Extract the (X, Y) coordinate from the center of the cell holding the provided text.  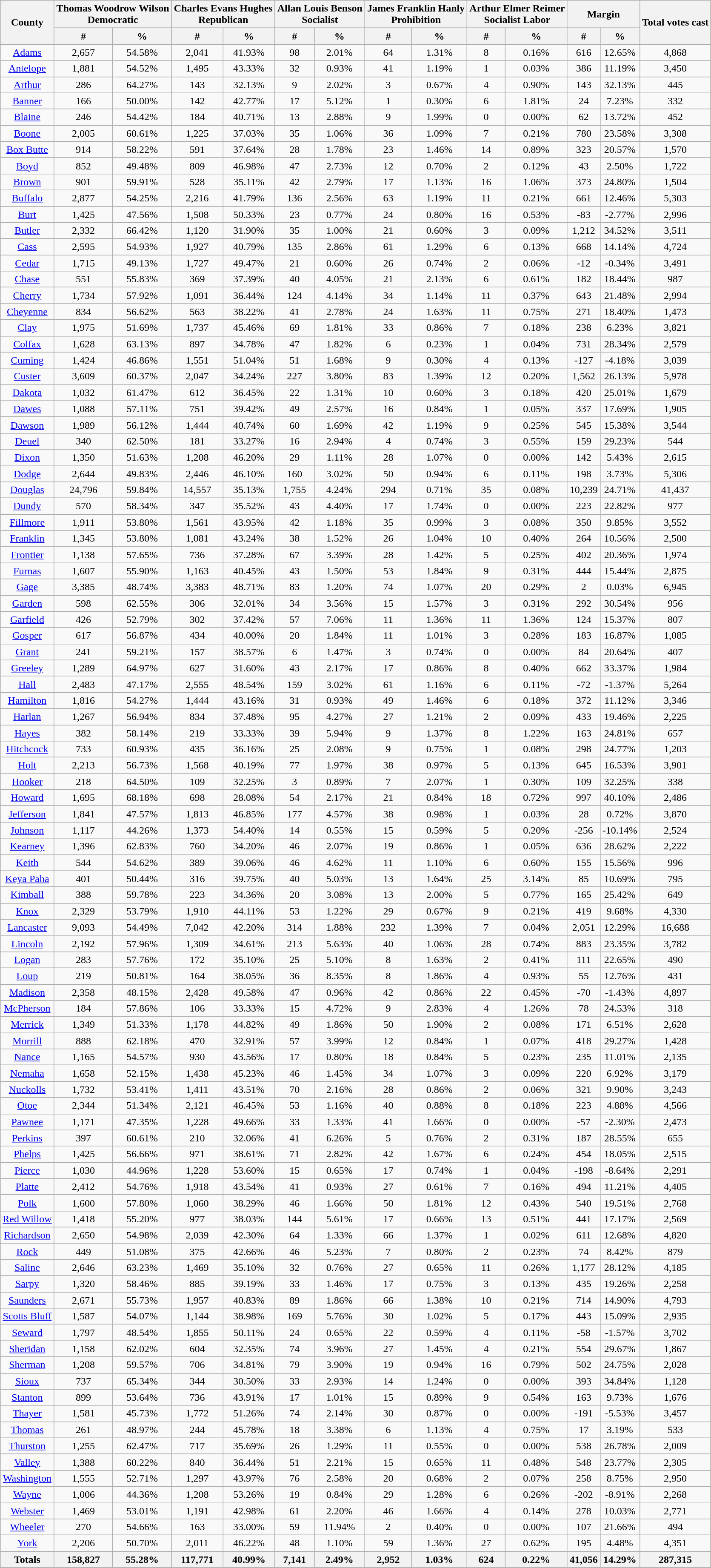
60.22% (142, 1462)
1,551 (197, 360)
Cedar (27, 263)
1,504 (675, 182)
Wayne (27, 1494)
Logan (27, 960)
35.69% (249, 1446)
0.96% (340, 992)
1,495 (197, 69)
1,737 (197, 328)
58.34% (142, 506)
1,867 (675, 1349)
46.86% (142, 360)
79 (294, 1365)
4,897 (675, 992)
4.27% (340, 717)
51.08% (142, 1251)
4.72% (340, 1009)
Burt (27, 214)
54.25% (142, 198)
706 (197, 1365)
Brown (27, 182)
1.82% (340, 344)
28.12% (620, 1268)
15.38% (620, 425)
32.06% (249, 1138)
43.16% (249, 700)
Franklin (27, 539)
34.61% (249, 943)
Sarpy (27, 1284)
James Franklin HanlyProhibition (416, 14)
5.76% (340, 1316)
2,192 (83, 943)
48 (294, 1543)
1,085 (675, 636)
42.20% (249, 927)
1,570 (675, 149)
218 (83, 782)
85 (584, 879)
187 (584, 1138)
1,473 (675, 312)
2,579 (675, 344)
545 (584, 425)
283 (83, 960)
1,841 (83, 814)
Totals (27, 1559)
57.86% (142, 1009)
24.53% (620, 1009)
11.01% (620, 1057)
1,320 (83, 1284)
1.14% (439, 295)
39.19% (249, 1284)
737 (83, 1381)
15.37% (620, 619)
Garden (27, 603)
1,715 (83, 263)
2,657 (83, 52)
3.14% (536, 879)
1,957 (197, 1300)
37.03% (249, 133)
Cass (27, 247)
51.04% (249, 360)
-1.57% (620, 1333)
1,345 (83, 539)
264 (584, 539)
5.03% (340, 879)
49.66% (249, 1122)
3,385 (83, 587)
Harlan (27, 717)
-191 (584, 1413)
0.22% (536, 1559)
2,486 (675, 798)
5.43% (620, 457)
1.69% (340, 425)
Box Butte (27, 149)
0.88% (439, 1106)
4.40% (340, 506)
1.90% (439, 1025)
157 (197, 652)
5,978 (675, 376)
57.76% (142, 960)
1.28% (439, 1494)
Wheeler (27, 1527)
55.28% (142, 1559)
66.42% (142, 231)
0.37% (536, 295)
62.18% (142, 1041)
4.48% (620, 1543)
15.56% (620, 863)
50.81% (142, 976)
3,544 (675, 425)
37.42% (249, 619)
441 (584, 1219)
3,308 (675, 133)
-198 (584, 1170)
11.94% (340, 1527)
340 (83, 441)
54.58% (142, 52)
56.94% (142, 717)
57.80% (142, 1203)
0.70% (439, 166)
661 (584, 198)
Nance (27, 1057)
39 (294, 733)
40.00% (249, 636)
1,561 (197, 522)
452 (675, 117)
Webster (27, 1511)
Sheridan (27, 1349)
-8.64% (620, 1170)
2,039 (197, 1235)
3.19% (620, 1430)
26.13% (620, 376)
64.27% (142, 85)
36.45% (249, 393)
3,039 (675, 360)
4.62% (340, 863)
4,868 (675, 52)
Thomas Woodrow WilsonDemocratic (113, 14)
Antelope (27, 69)
235 (584, 1057)
Buffalo (27, 198)
171 (584, 1025)
42.77% (249, 101)
0.14% (536, 1511)
528 (197, 182)
Nemaha (27, 1073)
1,600 (83, 1203)
2.58% (340, 1478)
58.14% (142, 733)
1,813 (197, 814)
Charles Evans HughesRepublican (223, 14)
54.76% (142, 1187)
2,213 (83, 765)
444 (584, 571)
2.49% (340, 1559)
24,796 (83, 490)
15.09% (620, 1316)
2.20% (340, 1511)
1,658 (83, 1073)
Sherman (27, 1365)
10.03% (620, 1511)
8.42% (620, 1251)
502 (584, 1365)
53.64% (142, 1397)
612 (197, 393)
1,267 (83, 717)
1,428 (675, 1041)
314 (294, 927)
Dundy (27, 506)
16,688 (675, 927)
914 (83, 149)
-0.34% (620, 263)
3,346 (675, 700)
Kearney (27, 846)
0.51% (536, 1219)
44.82% (249, 1025)
5.94% (340, 733)
0.29% (536, 587)
21.66% (620, 1527)
51.34% (142, 1106)
1,144 (197, 1316)
6.92% (620, 1073)
40.79% (249, 247)
23.77% (620, 1462)
1.97% (340, 765)
3.99% (340, 1041)
9.90% (620, 1089)
62.50% (142, 441)
1.78% (340, 149)
34.81% (249, 1365)
14,557 (197, 490)
996 (675, 863)
-256 (584, 830)
-70 (584, 992)
45.46% (249, 328)
55.90% (142, 571)
172 (197, 960)
4.14% (340, 295)
78 (584, 1009)
714 (584, 1300)
6.51% (620, 1025)
Chase (27, 279)
4.24% (340, 490)
1,975 (83, 328)
306 (197, 603)
0.41% (536, 960)
2.13% (439, 279)
48.15% (142, 992)
7,042 (197, 927)
987 (675, 279)
Boyd (27, 166)
117,771 (197, 1559)
9.73% (620, 1397)
38.22% (249, 312)
3,243 (675, 1089)
2.57% (340, 409)
38.61% (249, 1154)
1,555 (83, 1478)
1.68% (340, 360)
37.28% (249, 555)
1,695 (83, 798)
11.12% (620, 700)
51.26% (249, 1413)
294 (388, 490)
54.52% (142, 69)
1,727 (197, 263)
38.03% (249, 1219)
52.71% (142, 1478)
63 (388, 198)
Dawson (27, 425)
44.26% (142, 830)
29.27% (620, 1041)
1,568 (197, 765)
Richardson (27, 1235)
0.17% (536, 1316)
0.79% (536, 1365)
Keya Paha (27, 879)
347 (197, 506)
616 (584, 52)
38.05% (249, 976)
28.55% (620, 1138)
12.46% (620, 198)
Blaine (27, 117)
2,771 (675, 1511)
2,428 (197, 992)
24.80% (620, 182)
443 (584, 1316)
-58 (584, 1333)
Gosper (27, 636)
2,121 (197, 1106)
0.99% (439, 522)
318 (675, 1009)
46.20% (249, 457)
1.64% (439, 879)
46.85% (249, 814)
2,446 (197, 474)
1,350 (83, 457)
5.10% (340, 960)
38.57% (249, 652)
2.79% (340, 182)
591 (197, 149)
2,051 (584, 927)
2,994 (675, 295)
67 (294, 555)
0.28% (536, 636)
2,500 (675, 539)
401 (83, 879)
Banner (27, 101)
37.48% (249, 717)
12.65% (620, 52)
41,437 (675, 490)
54.98% (142, 1235)
2.21% (340, 1462)
0.54% (536, 1397)
2.08% (340, 749)
956 (675, 603)
418 (584, 1041)
1,091 (197, 295)
2,996 (675, 214)
2,473 (675, 1122)
2,258 (675, 1284)
70 (294, 1089)
111 (584, 960)
627 (197, 668)
45.23% (249, 1073)
Thurston (27, 1446)
48.74% (142, 587)
1.03% (439, 1559)
10.56% (620, 539)
227 (294, 376)
3,179 (675, 1073)
760 (197, 846)
60.93% (142, 749)
1,418 (83, 1219)
0.45% (536, 992)
3.39% (340, 555)
Sioux (27, 1381)
Dixon (27, 457)
617 (83, 636)
570 (83, 506)
1.09% (439, 133)
2.88% (340, 117)
-8.91% (620, 1494)
22.65% (620, 960)
63.13% (142, 344)
1,918 (197, 1187)
40.19% (249, 765)
1,212 (584, 231)
50.33% (249, 214)
19.46% (620, 717)
14.90% (620, 1300)
382 (83, 733)
1.24% (439, 1381)
261 (83, 1430)
35.13% (249, 490)
0.90% (536, 85)
Phelps (27, 1154)
51.33% (142, 1025)
1,927 (197, 247)
1,032 (83, 393)
1,030 (83, 1170)
54.42% (142, 117)
46.22% (249, 1543)
3,552 (675, 522)
1,679 (675, 393)
Washington (27, 1478)
3,511 (675, 231)
39.42% (249, 409)
35.11% (249, 182)
3.56% (340, 603)
55.20% (142, 1219)
1,628 (83, 344)
59.84% (142, 490)
2.78% (340, 312)
698 (197, 798)
372 (584, 700)
1,881 (83, 69)
62.55% (142, 603)
4,820 (675, 1235)
426 (83, 619)
Pawnee (27, 1122)
2.82% (340, 1154)
Knox (27, 911)
43.24% (249, 539)
54 (294, 798)
47.17% (142, 684)
31 (294, 700)
60.37% (142, 376)
4.05% (340, 279)
885 (197, 1284)
1.50% (340, 571)
52.15% (142, 1073)
598 (83, 603)
54.27% (142, 700)
31.90% (249, 231)
210 (197, 1138)
7,141 (294, 1559)
1,607 (83, 571)
0.66% (439, 1219)
136 (294, 198)
1,587 (83, 1316)
43.91% (249, 1397)
16.87% (620, 636)
43.97% (249, 1478)
645 (584, 765)
-5.53% (620, 1413)
24.81% (620, 733)
89 (294, 1300)
Pierce (27, 1170)
43.56% (249, 1057)
2,291 (675, 1170)
-2.30% (620, 1122)
4,793 (675, 1300)
1,128 (675, 1381)
271 (584, 312)
55.73% (142, 1300)
0.48% (536, 1462)
852 (83, 166)
3.90% (340, 1365)
29.23% (620, 441)
7.23% (620, 101)
2,644 (83, 474)
0.43% (536, 1203)
23.58% (620, 133)
Arthur Elmer ReimerSocialist Labor (517, 14)
5.23% (340, 1251)
220 (584, 1073)
0.71% (439, 490)
-4.18% (620, 360)
302 (197, 619)
58.22% (142, 149)
Johnson (27, 830)
46.45% (249, 1106)
3,383 (197, 587)
2,028 (675, 1365)
2.73% (340, 166)
Hitchcock (27, 749)
1,158 (83, 1349)
420 (584, 393)
3,870 (675, 814)
46.10% (249, 474)
57.92% (142, 295)
York (27, 1543)
59.57% (142, 1365)
57.96% (142, 943)
14.14% (620, 247)
386 (584, 69)
1,722 (675, 166)
4.57% (340, 814)
10.69% (620, 879)
Loup (27, 976)
1,178 (197, 1025)
198 (584, 474)
57.11% (142, 409)
0.97% (439, 765)
77 (294, 765)
2,569 (675, 1219)
563 (197, 312)
33.00% (249, 1527)
2.02% (340, 85)
2,358 (83, 992)
1.11% (340, 457)
1,562 (584, 376)
840 (197, 1462)
2,950 (675, 1478)
604 (197, 1349)
34.84% (620, 1381)
56.12% (142, 425)
0.98% (439, 814)
106 (197, 1009)
7.06% (340, 619)
44.11% (249, 911)
14.29% (620, 1559)
2,216 (197, 198)
1.74% (439, 506)
4,566 (675, 1106)
554 (584, 1349)
1.18% (340, 522)
144 (294, 1219)
Scotts Bluff (27, 1316)
490 (675, 960)
56.66% (142, 1154)
388 (83, 895)
6.23% (620, 328)
5.61% (340, 1219)
47.57% (142, 814)
393 (584, 1381)
195 (584, 1543)
668 (584, 247)
1,120 (197, 231)
-127 (584, 360)
47.56% (142, 214)
Jefferson (27, 814)
30.54% (620, 603)
Colfax (27, 344)
3,450 (675, 69)
34.24% (249, 376)
Allan Louis BensonSocialist (320, 14)
1,755 (294, 490)
50.44% (142, 879)
1,984 (675, 668)
1,855 (197, 1333)
135 (294, 247)
Platte (27, 1187)
Howard (27, 798)
56.87% (142, 636)
12.76% (620, 976)
Adams (27, 52)
373 (584, 182)
5,303 (675, 198)
34.52% (620, 231)
8.75% (620, 1478)
1.26% (536, 1009)
54.07% (142, 1316)
54.62% (142, 863)
11.19% (620, 69)
316 (197, 879)
62.83% (142, 846)
551 (83, 279)
298 (584, 749)
Dakota (27, 393)
287,315 (675, 1559)
292 (584, 603)
48.97% (142, 1430)
62.47% (142, 1446)
2,005 (83, 133)
2.01% (340, 52)
45.78% (249, 1430)
-2.77% (620, 214)
Hooker (27, 782)
278 (584, 1511)
160 (294, 474)
997 (584, 798)
1,508 (197, 214)
662 (584, 668)
16.53% (620, 765)
Dodge (27, 474)
Valley (27, 1462)
28.62% (620, 846)
Boone (27, 133)
431 (675, 976)
107 (584, 1527)
Cuming (27, 360)
611 (584, 1235)
166 (83, 101)
879 (675, 1251)
177 (294, 814)
888 (83, 1041)
42.30% (249, 1235)
Margin (603, 14)
1,349 (83, 1025)
Seward (27, 1333)
181 (197, 441)
Holt (27, 765)
0.24% (536, 1154)
Thomas (27, 1430)
1.52% (340, 539)
53.79% (142, 911)
419 (584, 911)
20.57% (620, 149)
Stanton (27, 1397)
238 (584, 328)
5,306 (675, 474)
10,239 (584, 490)
-57 (584, 1122)
41,056 (584, 1559)
59.78% (142, 895)
69 (294, 328)
2,412 (83, 1187)
158,827 (83, 1559)
43.95% (249, 522)
449 (83, 1251)
2.93% (340, 1381)
1,255 (83, 1446)
258 (584, 1478)
1,088 (83, 409)
Arthur (27, 85)
Cherry (27, 295)
Cheyenne (27, 312)
Garfield (27, 619)
64.97% (142, 668)
-1.37% (620, 684)
5.12% (340, 101)
375 (197, 1251)
Otoe (27, 1106)
2,875 (675, 571)
389 (197, 863)
350 (584, 522)
930 (197, 1057)
1.04% (439, 539)
1,138 (83, 555)
35.52% (249, 506)
-83 (584, 214)
28.34% (620, 344)
44.36% (142, 1494)
53.41% (142, 1089)
12.29% (620, 927)
4.88% (620, 1106)
1.99% (439, 117)
434 (197, 636)
2.16% (340, 1089)
897 (197, 344)
780 (584, 133)
2,305 (675, 1462)
1,081 (197, 539)
1,816 (83, 700)
2,483 (83, 684)
68.18% (142, 798)
332 (675, 101)
2,595 (83, 247)
39.06% (249, 863)
1,974 (675, 555)
40.83% (249, 1300)
Keith (27, 863)
548 (584, 1462)
98 (294, 52)
1.67% (439, 1154)
-202 (584, 1494)
Morrill (27, 1041)
18.40% (620, 312)
1,297 (197, 1478)
1,905 (675, 409)
3.80% (340, 376)
1,732 (83, 1089)
37.39% (249, 279)
54.66% (142, 1527)
971 (197, 1154)
54.93% (142, 247)
0.02% (536, 1235)
1.88% (340, 927)
65.34% (142, 1381)
2,524 (675, 830)
232 (388, 927)
2,615 (675, 457)
62 (584, 117)
1.20% (340, 587)
1,225 (197, 133)
655 (675, 1138)
Clay (27, 328)
795 (675, 879)
751 (197, 409)
71 (294, 1154)
2,650 (83, 1235)
2,206 (83, 1543)
20.64% (620, 652)
2,877 (83, 198)
1.02% (439, 1316)
3,782 (675, 943)
1,989 (83, 425)
2.50% (620, 166)
50.11% (249, 1333)
38.29% (249, 1203)
Frontier (27, 555)
Deuel (27, 441)
1.21% (439, 717)
60 (294, 425)
3.96% (340, 1349)
2.00% (439, 895)
2,222 (675, 846)
Gage (27, 587)
20.36% (620, 555)
11.21% (620, 1187)
2,009 (675, 1446)
3.38% (340, 1430)
0.87% (439, 1413)
241 (83, 652)
540 (584, 1203)
43.33% (249, 69)
2,135 (675, 1057)
244 (197, 1430)
1.00% (340, 231)
165 (584, 895)
1,006 (83, 1494)
Rock (27, 1251)
53.26% (249, 1494)
2,225 (675, 717)
3.73% (620, 474)
4,330 (675, 911)
51.63% (142, 457)
Lincoln (27, 943)
2.83% (439, 1009)
42.98% (249, 1511)
19.51% (620, 1203)
2,555 (197, 684)
49.48% (142, 166)
4,405 (675, 1187)
407 (675, 652)
6.26% (340, 1138)
3,821 (675, 328)
2,047 (197, 376)
643 (584, 295)
3.08% (340, 895)
470 (197, 1041)
Grant (27, 652)
807 (675, 619)
538 (584, 1446)
2,671 (83, 1300)
2,515 (675, 1154)
1.38% (439, 1300)
3,491 (675, 263)
4,351 (675, 1543)
1.47% (340, 652)
809 (197, 166)
53.60% (249, 1170)
-72 (584, 684)
56.73% (142, 765)
Lancaster (27, 927)
41.79% (249, 198)
182 (584, 279)
1,060 (197, 1203)
9.85% (620, 522)
-1.43% (620, 992)
649 (675, 895)
50.00% (142, 101)
369 (197, 279)
1,373 (197, 830)
1.57% (439, 603)
24.77% (620, 749)
717 (197, 1446)
1,438 (197, 1073)
6,945 (675, 587)
1,388 (83, 1462)
213 (294, 943)
26.78% (620, 1446)
46.98% (249, 166)
657 (675, 733)
55 (584, 976)
2,628 (675, 1025)
731 (584, 344)
Merrick (27, 1025)
58.46% (142, 1284)
15.44% (620, 571)
28.08% (249, 798)
1,910 (197, 911)
40.74% (249, 425)
50.70% (142, 1543)
1,772 (197, 1413)
344 (197, 1381)
57.65% (142, 555)
32.35% (249, 1349)
Polk (27, 1203)
84 (584, 652)
31.60% (249, 668)
2,041 (197, 52)
636 (584, 846)
5,264 (675, 684)
49.58% (249, 992)
Saline (27, 1268)
12.68% (620, 1235)
624 (486, 1559)
169 (294, 1316)
8.35% (340, 976)
County (27, 22)
39.75% (249, 879)
2,329 (83, 911)
1,289 (83, 668)
17.17% (620, 1219)
25.01% (620, 393)
34.36% (249, 895)
901 (83, 182)
2.56% (340, 198)
2.94% (340, 441)
63.23% (142, 1268)
883 (584, 943)
3,901 (675, 765)
2,011 (197, 1543)
2,268 (675, 1494)
338 (675, 782)
24.71% (620, 490)
25.42% (620, 895)
43.54% (249, 1187)
43.51% (249, 1089)
18.05% (620, 1154)
34.78% (249, 344)
54.49% (142, 927)
49.47% (249, 263)
402 (584, 555)
23.35% (620, 943)
Hall (27, 684)
53.01% (142, 1511)
59.21% (142, 652)
Furnas (27, 571)
733 (83, 749)
5.63% (340, 943)
0.53% (536, 214)
Greeley (27, 668)
30.50% (249, 1381)
4,185 (675, 1268)
164 (197, 976)
18.44% (620, 279)
1,797 (83, 1333)
1,163 (197, 571)
59.91% (142, 182)
62.02% (142, 1349)
1,203 (675, 749)
37.64% (249, 149)
22.82% (620, 506)
2,646 (83, 1268)
Douglas (27, 490)
76 (294, 1478)
21.48% (620, 295)
Madison (27, 992)
Custer (27, 376)
286 (83, 85)
1,171 (83, 1122)
1,396 (83, 846)
Perkins (27, 1138)
337 (584, 409)
49.13% (142, 263)
2.86% (340, 247)
Saunders (27, 1300)
Nuckolls (27, 1089)
49.83% (142, 474)
44.96% (142, 1170)
454 (584, 1154)
40.10% (620, 798)
1,424 (83, 360)
1,191 (197, 1511)
321 (584, 1089)
17.69% (620, 409)
54.40% (249, 830)
19.26% (620, 1284)
52.79% (142, 619)
1,581 (83, 1413)
41.93% (249, 52)
1,911 (83, 522)
2,344 (83, 1106)
40.71% (249, 117)
433 (584, 717)
1,411 (197, 1089)
McPherson (27, 1009)
Red Willow (27, 1219)
40.45% (249, 571)
Butler (27, 231)
13.72% (620, 117)
3,702 (675, 1333)
40.99% (249, 1559)
1,177 (584, 1268)
1,309 (197, 943)
1,117 (83, 830)
48.71% (249, 587)
Fillmore (27, 522)
32.91% (249, 1041)
Hamilton (27, 700)
899 (83, 1397)
183 (584, 636)
3,457 (675, 1413)
1,734 (83, 295)
47.35% (142, 1122)
95 (294, 717)
445 (675, 85)
323 (584, 149)
64.50% (142, 782)
61.47% (142, 393)
Kimball (27, 895)
34.20% (249, 846)
2,768 (675, 1203)
Hayes (27, 733)
0.68% (439, 1478)
3,609 (83, 376)
45.73% (142, 1413)
4,724 (675, 247)
54.57% (142, 1057)
56.62% (142, 312)
29.67% (620, 1349)
0.62% (536, 1543)
0.12% (536, 166)
Thayer (27, 1413)
2.14% (340, 1413)
-12 (584, 263)
-10.14% (620, 830)
270 (83, 1527)
397 (83, 1138)
2,332 (83, 231)
55.83% (142, 279)
1,165 (83, 1057)
42.66% (249, 1251)
1,676 (675, 1397)
Dawes (27, 409)
2,952 (388, 1559)
32.01% (249, 603)
33.27% (249, 441)
Total votes cast (675, 22)
38.98% (249, 1316)
2,935 (675, 1316)
533 (675, 1430)
246 (83, 117)
51.69% (142, 328)
155 (584, 863)
1.42% (439, 555)
36.16% (249, 749)
9.68% (620, 911)
9,093 (83, 927)
24.75% (620, 1365)
33.37% (620, 668)
